From the cell containing the given text, extract its center point as (X, Y) coordinate. 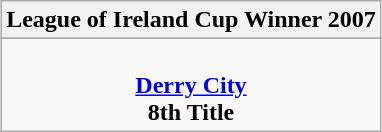
Derry City8th Title (192, 85)
League of Ireland Cup Winner 2007 (192, 20)
